Capture the cell that displays the provided text and extract its [x, y] central coordinate. 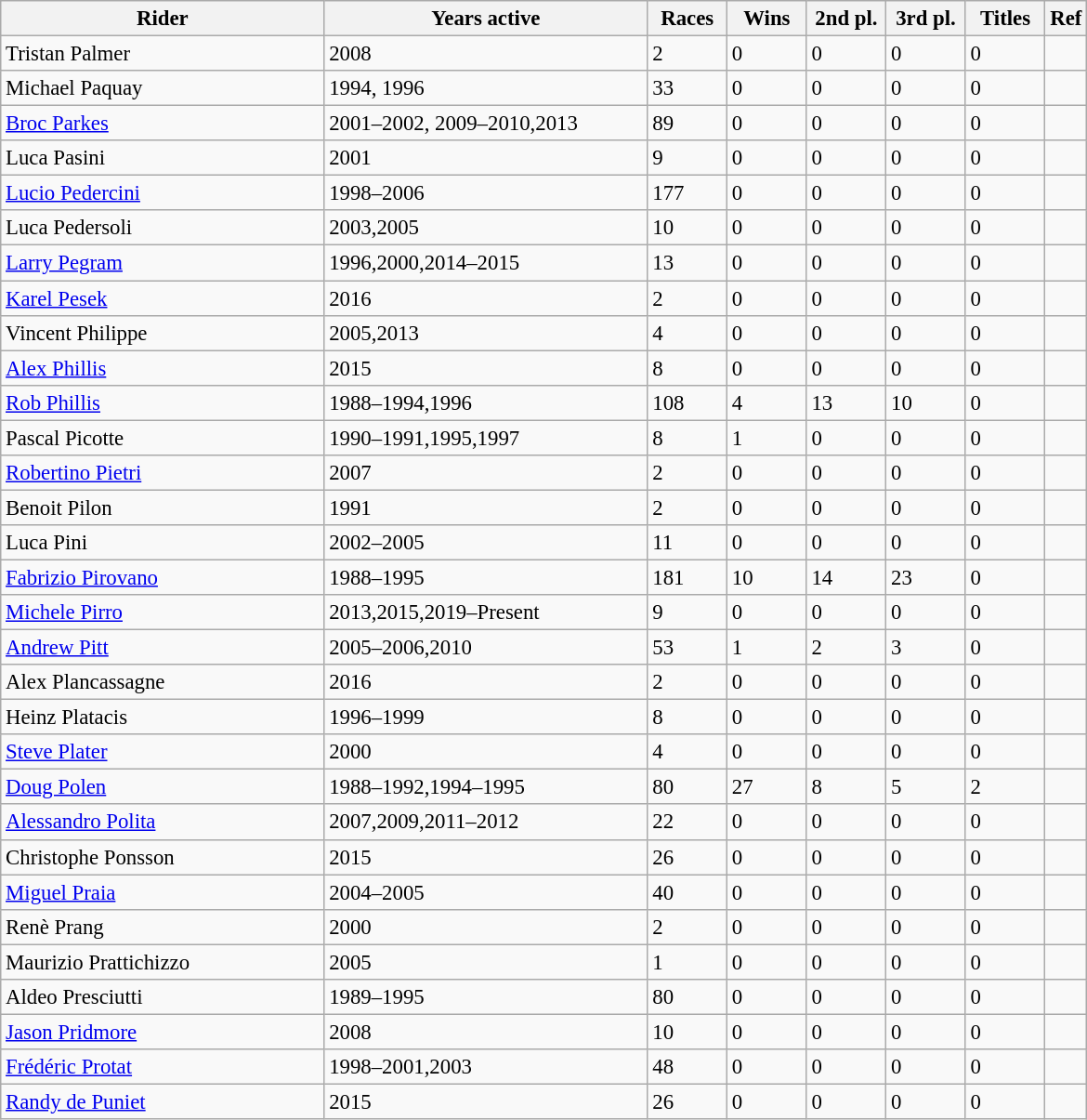
Karel Pesek [163, 298]
23 [926, 577]
Luca Pedersoli [163, 228]
Michael Paquay [163, 88]
Benoit Pilon [163, 507]
2nd pl. [846, 19]
Rob Phillis [163, 402]
2013,2015,2019–Present [486, 613]
1990–1991,1995,1997 [486, 438]
177 [688, 193]
1998–2006 [486, 193]
1994, 1996 [486, 88]
53 [688, 648]
2007,2009,2011–2012 [486, 823]
3rd pl. [926, 19]
3 [926, 648]
1989–1995 [486, 997]
2007 [486, 473]
Years active [486, 19]
5 [926, 787]
Alex Plancassagne [163, 682]
Aldeo Presciutti [163, 997]
27 [767, 787]
Heinz Platacis [163, 718]
1988–1994,1996 [486, 402]
Rider [163, 19]
Vincent Philippe [163, 333]
Jason Pridmore [163, 1032]
Frédéric Protat [163, 1067]
Luca Pini [163, 543]
2001 [486, 158]
2005–2006,2010 [486, 648]
Doug Polen [163, 787]
Randy de Puniet [163, 1101]
Races [688, 19]
Christophe Ponsson [163, 857]
1998–2001,2003 [486, 1067]
Luca Pasini [163, 158]
Maurizio Prattichizzo [163, 962]
Alex Phillis [163, 368]
Alessandro Polita [163, 823]
1996–1999 [486, 718]
2002–2005 [486, 543]
Michele Pirro [163, 613]
Titles [1005, 19]
Ref [1067, 19]
Lucio Pedercini [163, 193]
Miguel Praia [163, 892]
Fabrizio Pirovano [163, 577]
11 [688, 543]
2005 [486, 962]
89 [688, 124]
1996,2000,2014–2015 [486, 263]
Robertino Pietri [163, 473]
48 [688, 1067]
108 [688, 402]
1988–1995 [486, 577]
2003,2005 [486, 228]
Andrew Pitt [163, 648]
Wins [767, 19]
181 [688, 577]
1988–1992,1994–1995 [486, 787]
2001–2002, 2009–2010,2013 [486, 124]
2005,2013 [486, 333]
Tristan Palmer [163, 54]
33 [688, 88]
2004–2005 [486, 892]
14 [846, 577]
40 [688, 892]
Renè Prang [163, 927]
Steve Plater [163, 752]
Larry Pegram [163, 263]
22 [688, 823]
Broc Parkes [163, 124]
Pascal Picotte [163, 438]
1991 [486, 507]
